Detect which cell encompasses the target text, then output its [X, Y] center coordinate. 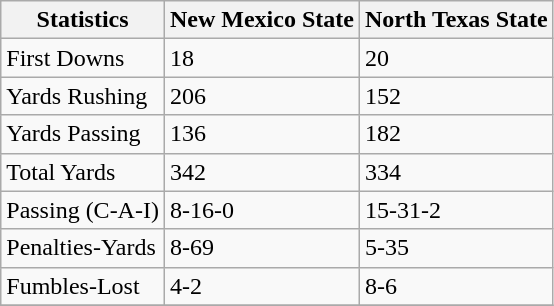
Fumbles-Lost [83, 286]
First Downs [83, 58]
182 [456, 134]
20 [456, 58]
334 [456, 172]
Statistics [83, 20]
North Texas State [456, 20]
8-69 [262, 248]
4-2 [262, 286]
18 [262, 58]
New Mexico State [262, 20]
152 [456, 96]
Yards Rushing [83, 96]
Penalties-Yards [83, 248]
206 [262, 96]
5-35 [456, 248]
Total Yards [83, 172]
136 [262, 134]
8-6 [456, 286]
8-16-0 [262, 210]
Passing (C-A-I) [83, 210]
15-31-2 [456, 210]
342 [262, 172]
Yards Passing [83, 134]
